Pinpoint the cell where the given text exists, returning its (x, y) midpoint coordinate. 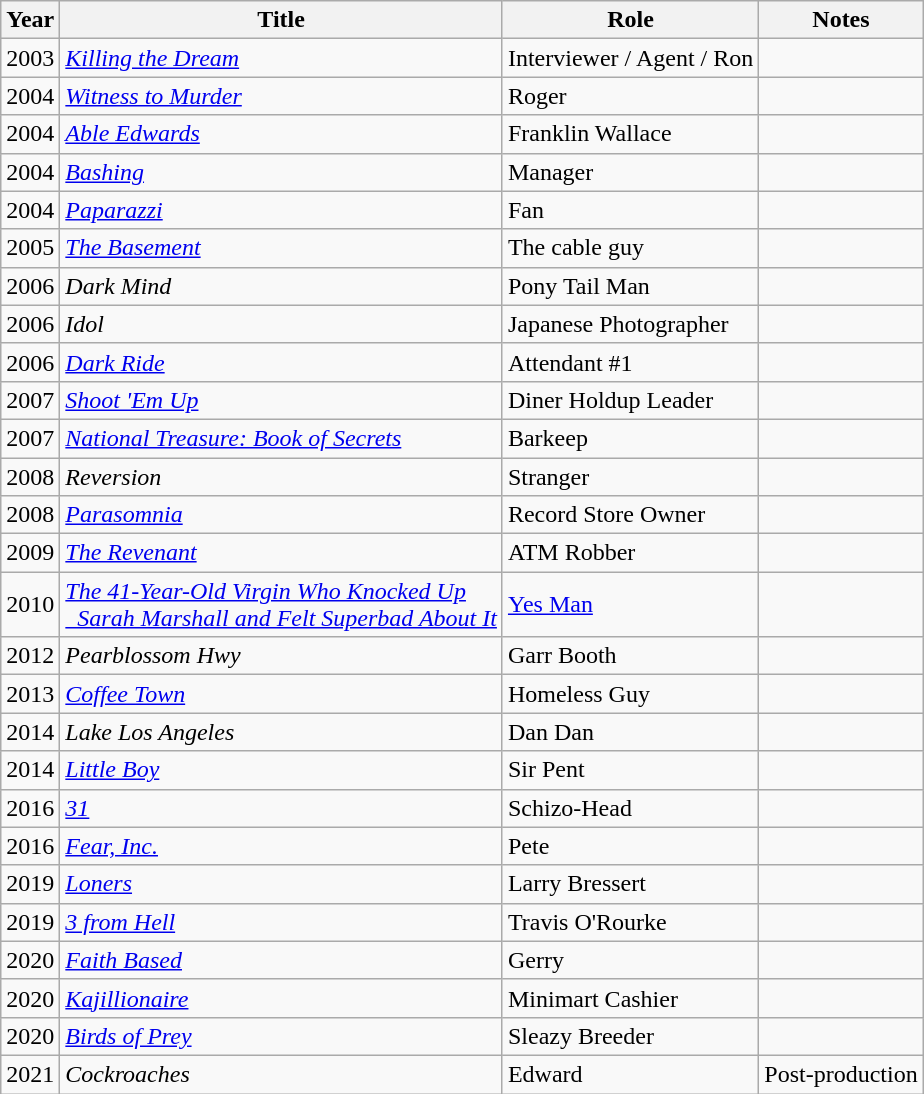
Manager (630, 172)
Larry Bressert (630, 884)
National Treasure: Book of Secrets (282, 438)
Barkeep (630, 438)
Dark Mind (282, 286)
Paparazzi (282, 210)
Lake Los Angeles (282, 732)
Cockroaches (282, 1074)
Homeless Guy (630, 694)
Pony Tail Man (630, 286)
Fan (630, 210)
Dark Ride (282, 362)
Garr Booth (630, 656)
Sir Pent (630, 770)
Edward (630, 1074)
Fear, Inc. (282, 846)
Pearblossom Hwy (282, 656)
Year (30, 20)
The 41-Year-Old Virgin Who Knocked Up Sarah Marshall and Felt Superbad About It (282, 604)
Little Boy (282, 770)
Bashing (282, 172)
31 (282, 808)
Faith Based (282, 960)
Stranger (630, 477)
Parasomnia (282, 515)
The cable guy (630, 248)
2003 (30, 58)
Role (630, 20)
The Revenant (282, 553)
Minimart Cashier (630, 998)
Coffee Town (282, 694)
Diner Holdup Leader (630, 400)
3 from Hell (282, 922)
Franklin Wallace (630, 134)
Pete (630, 846)
Yes Man (630, 604)
2012 (30, 656)
Shoot 'Em Up (282, 400)
Kajillionaire (282, 998)
Schizo-Head (630, 808)
Witness to Murder (282, 96)
Sleazy Breeder (630, 1036)
Title (282, 20)
2021 (30, 1074)
2013 (30, 694)
2009 (30, 553)
Record Store Owner (630, 515)
2010 (30, 604)
Gerry (630, 960)
Idol (282, 324)
Attendant #1 (630, 362)
Able Edwards (282, 134)
Roger (630, 96)
Birds of Prey (282, 1036)
Travis O'Rourke (630, 922)
Loners (282, 884)
Dan Dan (630, 732)
2005 (30, 248)
The Basement (282, 248)
Interviewer / Agent / Ron (630, 58)
ATM Robber (630, 553)
Killing the Dream (282, 58)
Reversion (282, 477)
Notes (841, 20)
Post-production (841, 1074)
Japanese Photographer (630, 324)
